For the text-containing cell, return its midpoint in (X, Y) coordinate format. 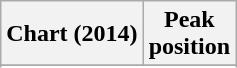
Chart (2014) (72, 34)
Peakposition (189, 34)
